Return (X, Y) of the center of cell containing provided text 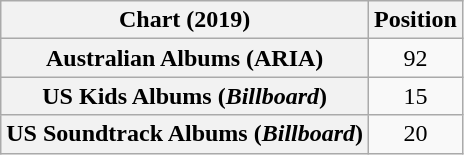
Position (416, 20)
Australian Albums (ARIA) (185, 58)
US Soundtrack Albums (Billboard) (185, 134)
20 (416, 134)
US Kids Albums (Billboard) (185, 96)
15 (416, 96)
92 (416, 58)
Chart (2019) (185, 20)
